Provide the (X, Y) coordinate of the cell's center where the given text is located.  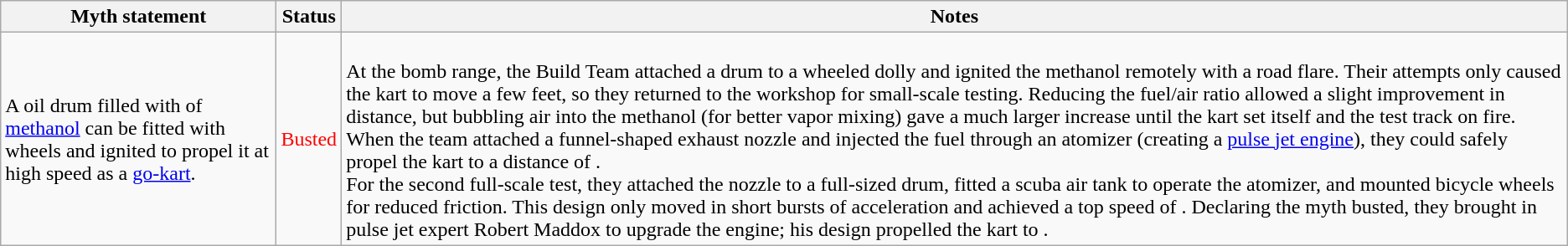
A oil drum filled with of methanol can be fitted with wheels and ignited to propel it at high speed as a go-kart. (139, 139)
Notes (955, 17)
Status (309, 17)
Busted (309, 139)
Myth statement (139, 17)
